Detect which cell encompasses the target text, then output its [X, Y] center coordinate. 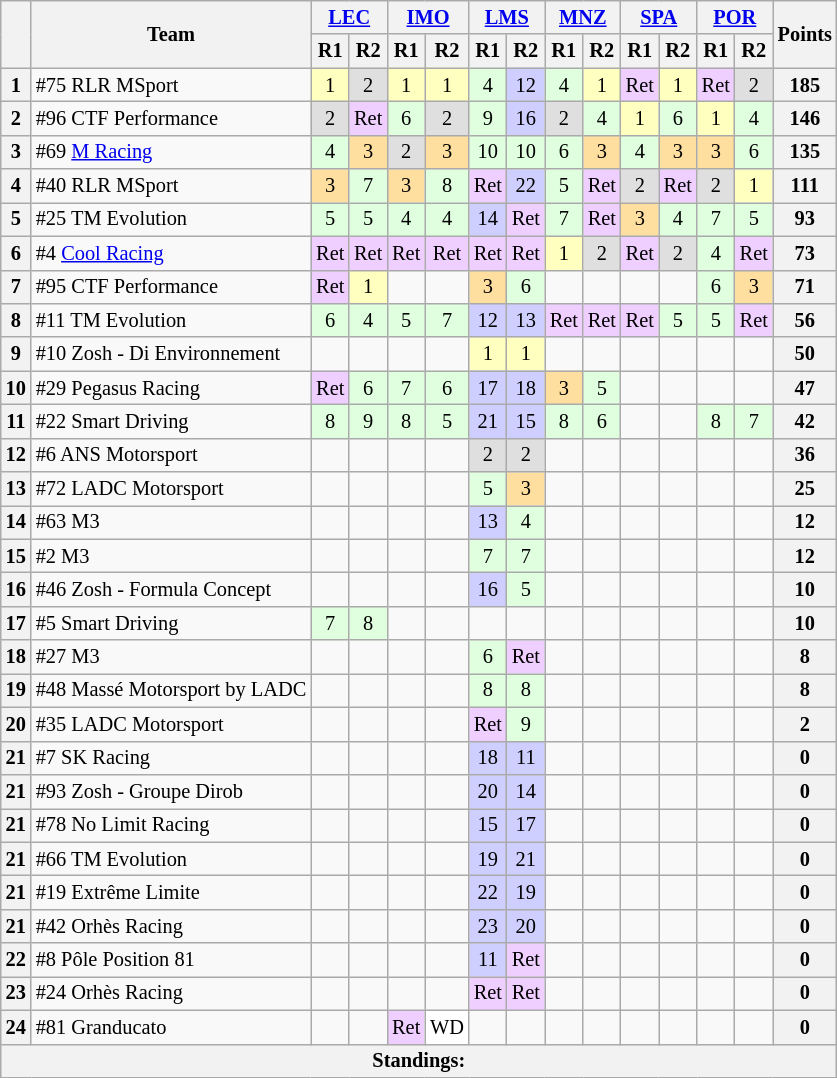
#29 Pegasus Racing [171, 388]
#10 Zosh - Di Environnement [171, 354]
71 [805, 287]
Team [171, 34]
#78 No Limit Racing [171, 825]
#96 CTF Performance [171, 118]
#72 LADC Motorsport [171, 489]
#2 M3 [171, 556]
#22 Smart Driving [171, 421]
93 [805, 219]
#48 Massé Motorsport by LADC [171, 690]
IMO [428, 17]
#19 Extrême Limite [171, 892]
#75 RLR MSport [171, 85]
185 [805, 85]
#40 RLR MSport [171, 186]
#69 M Racing [171, 152]
146 [805, 118]
#5 Smart Driving [171, 623]
47 [805, 388]
LMS [507, 17]
111 [805, 186]
#81 Granducato [171, 1027]
Points [805, 34]
#24 Orhès Racing [171, 993]
24 [16, 1027]
SPA [659, 17]
#11 TM Evolution [171, 320]
#8 Pôle Position 81 [171, 960]
#63 M3 [171, 522]
25 [805, 489]
#93 Zosh - Groupe Dirob [171, 791]
#66 TM Evolution [171, 859]
MNZ [583, 17]
#46 Zosh - Formula Concept [171, 589]
WD [447, 1027]
73 [805, 253]
#42 Orhès Racing [171, 926]
50 [805, 354]
36 [805, 455]
Standings: [419, 1061]
42 [805, 421]
135 [805, 152]
POR [735, 17]
#35 LADC Motorsport [171, 724]
#6 ANS Motorsport [171, 455]
#95 CTF Performance [171, 287]
#4 Cool Racing [171, 253]
#27 M3 [171, 657]
#7 SK Racing [171, 758]
#25 TM Evolution [171, 219]
56 [805, 320]
LEC [349, 17]
